Search for the cell housing the specified text and yield its (X, Y) center coordinate. 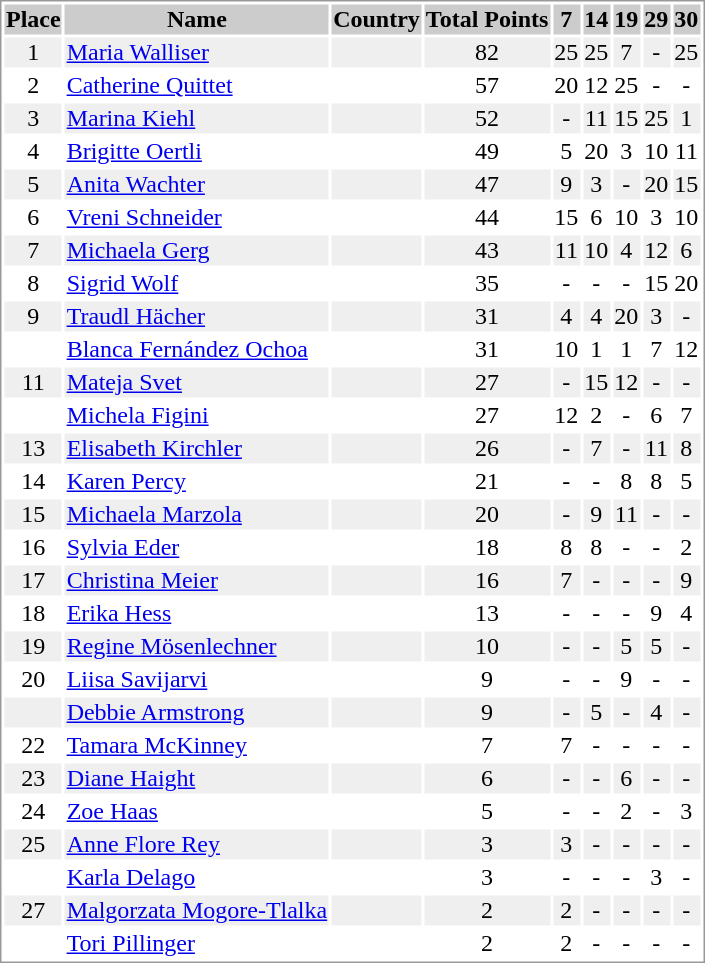
Maria Walliser (197, 53)
24 (33, 811)
21 (486, 481)
Michela Figini (197, 415)
Diane Haight (197, 779)
Anita Wachter (197, 185)
Anne Flore Rey (197, 845)
Blanca Fernández Ochoa (197, 349)
Name (197, 19)
Catherine Quittet (197, 85)
Place (33, 19)
Michaela Marzola (197, 515)
Brigitte Oertli (197, 151)
Debbie Armstrong (197, 713)
47 (486, 185)
22 (33, 745)
30 (686, 19)
Sigrid Wolf (197, 283)
29 (656, 19)
Liisa Savijarvi (197, 679)
Marina Kiehl (197, 119)
Tamara McKinney (197, 745)
Zoe Haas (197, 811)
Christina Meier (197, 581)
52 (486, 119)
Traudl Hächer (197, 317)
35 (486, 283)
26 (486, 449)
Elisabeth Kirchler (197, 449)
Karen Percy (197, 481)
Country (377, 19)
44 (486, 217)
82 (486, 53)
57 (486, 85)
Tori Pillinger (197, 943)
Erika Hess (197, 613)
Mateja Svet (197, 383)
Vreni Schneider (197, 217)
Sylvia Eder (197, 547)
Karla Delago (197, 877)
Michaela Gerg (197, 251)
23 (33, 779)
43 (486, 251)
17 (33, 581)
49 (486, 151)
Total Points (486, 19)
Regine Mösenlechner (197, 647)
Malgorzata Mogore-Tlalka (197, 911)
